Output the [X, Y] coordinate of the center of the cell containing the given text.  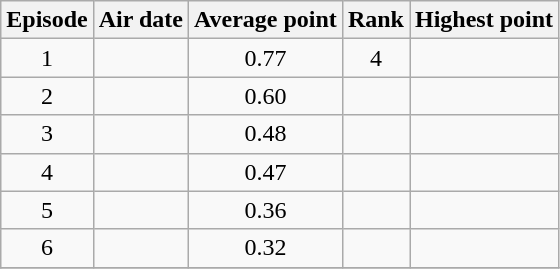
0.32 [265, 248]
0.36 [265, 210]
3 [47, 134]
Rank [376, 20]
0.47 [265, 172]
0.77 [265, 58]
Highest point [484, 20]
0.48 [265, 134]
5 [47, 210]
1 [47, 58]
Average point [265, 20]
6 [47, 248]
Episode [47, 20]
2 [47, 96]
0.60 [265, 96]
Air date [140, 20]
